Capture the cell that displays the provided text and extract its (X, Y) central coordinate. 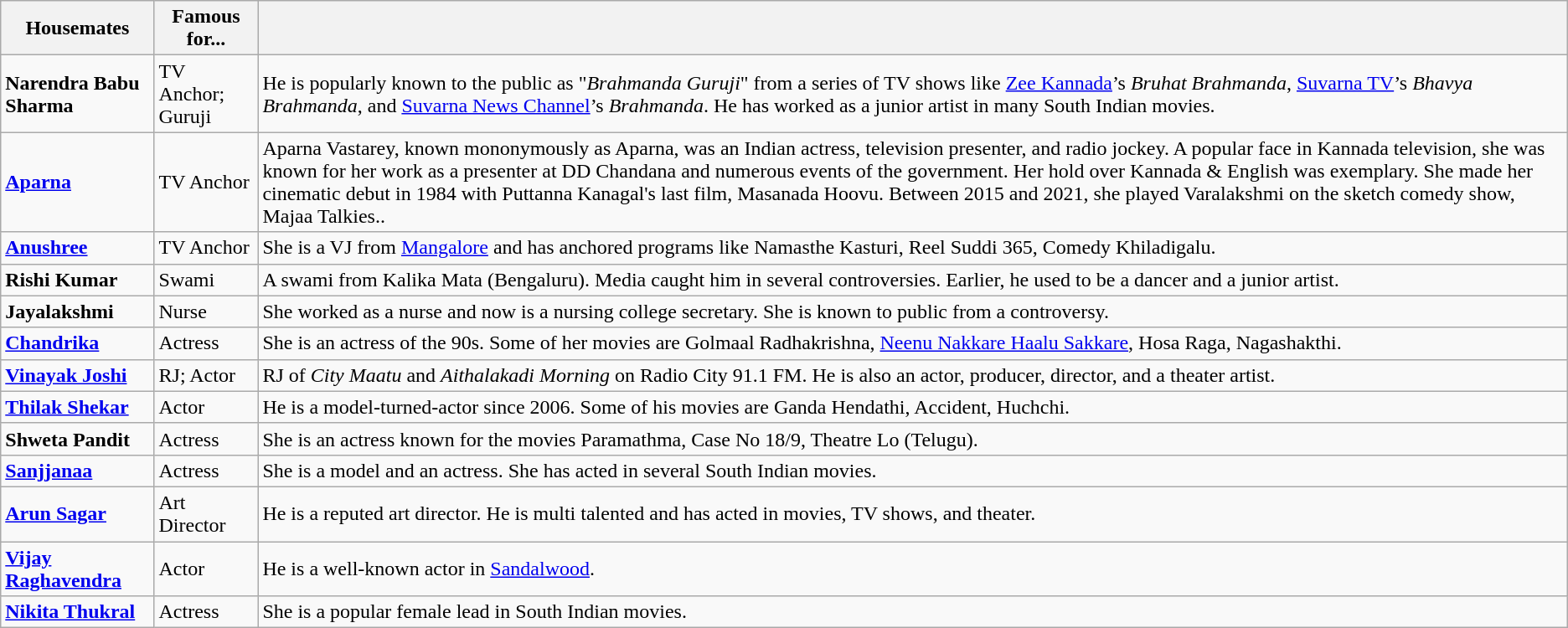
Chandrika (77, 343)
Famous for... (206, 28)
She is an actress known for the movies Paramathma, Case No 18/9, Theatre Lo (Telugu). (913, 439)
RJ of City Maatu and Aithalakadi Morning on Radio City 91.1 FM. He is also an actor, producer, director, and a theater artist. (913, 375)
Art Director (206, 514)
Housemates (77, 28)
A swami from Kalika Mata (Bengaluru). Media caught him in several controversies. Earlier, he used to be a dancer and a junior artist. (913, 280)
She is a popular female lead in South Indian movies. (913, 612)
Narendra Babu Sharma (77, 94)
Jayalakshmi (77, 311)
He is a reputed art director. He is multi talented and has acted in movies, TV shows, and theater. (913, 514)
Vinayak Joshi (77, 375)
Aparna (77, 183)
Vijay Raghavendra (77, 568)
Swami (206, 280)
He is a model-turned-actor since 2006. Some of his movies are Ganda Hendathi, Accident, Huchchi. (913, 407)
She is a model and an actress. She has acted in several South Indian movies. (913, 471)
Nurse (206, 311)
She is an actress of the 90s. Some of her movies are Golmaal Radhakrishna, Neenu Nakkare Haalu Sakkare, Hosa Raga, Nagashakthi. (913, 343)
Thilak Shekar (77, 407)
Rishi Kumar (77, 280)
Anushree (77, 248)
He is a well-known actor in Sandalwood. (913, 568)
Sanjjanaa (77, 471)
Shweta Pandit (77, 439)
TV Anchor; Guruji (206, 94)
She is a VJ from Mangalore and has anchored programs like Namasthe Kasturi, Reel Suddi 365, Comedy Khiladigalu. (913, 248)
Nikita Thukral (77, 612)
RJ; Actor (206, 375)
Arun Sagar (77, 514)
She worked as a nurse and now is a nursing college secretary. She is known to public from a controversy. (913, 311)
